Capture the cell that displays the provided text and extract its [x, y] central coordinate. 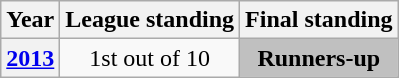
1st out of 10 [150, 58]
Runners-up [319, 58]
League standing [150, 20]
2013 [30, 58]
Year [30, 20]
Final standing [319, 20]
